Locate the cell with the specified text and output its [x, y] center coordinate. 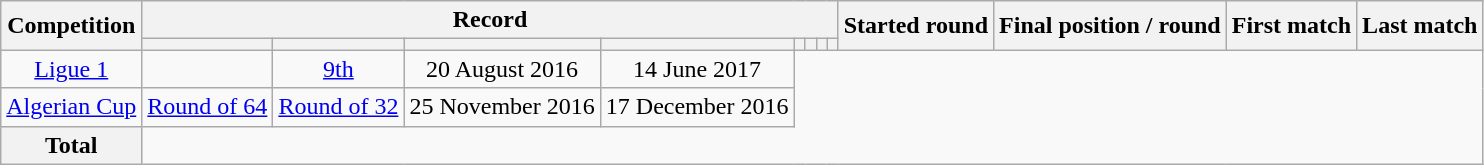
Last match [1420, 26]
17 December 2016 [697, 107]
Round of 64 [208, 107]
Final position / round [1110, 26]
Competition [72, 26]
25 November 2016 [502, 107]
9th [338, 69]
Total [72, 145]
Round of 32 [338, 107]
14 June 2017 [697, 69]
Ligue 1 [72, 69]
20 August 2016 [502, 69]
First match [1291, 26]
Started round [916, 26]
Record [490, 20]
Algerian Cup [72, 107]
